Capture the cell that displays the provided text and extract its (x, y) central coordinate. 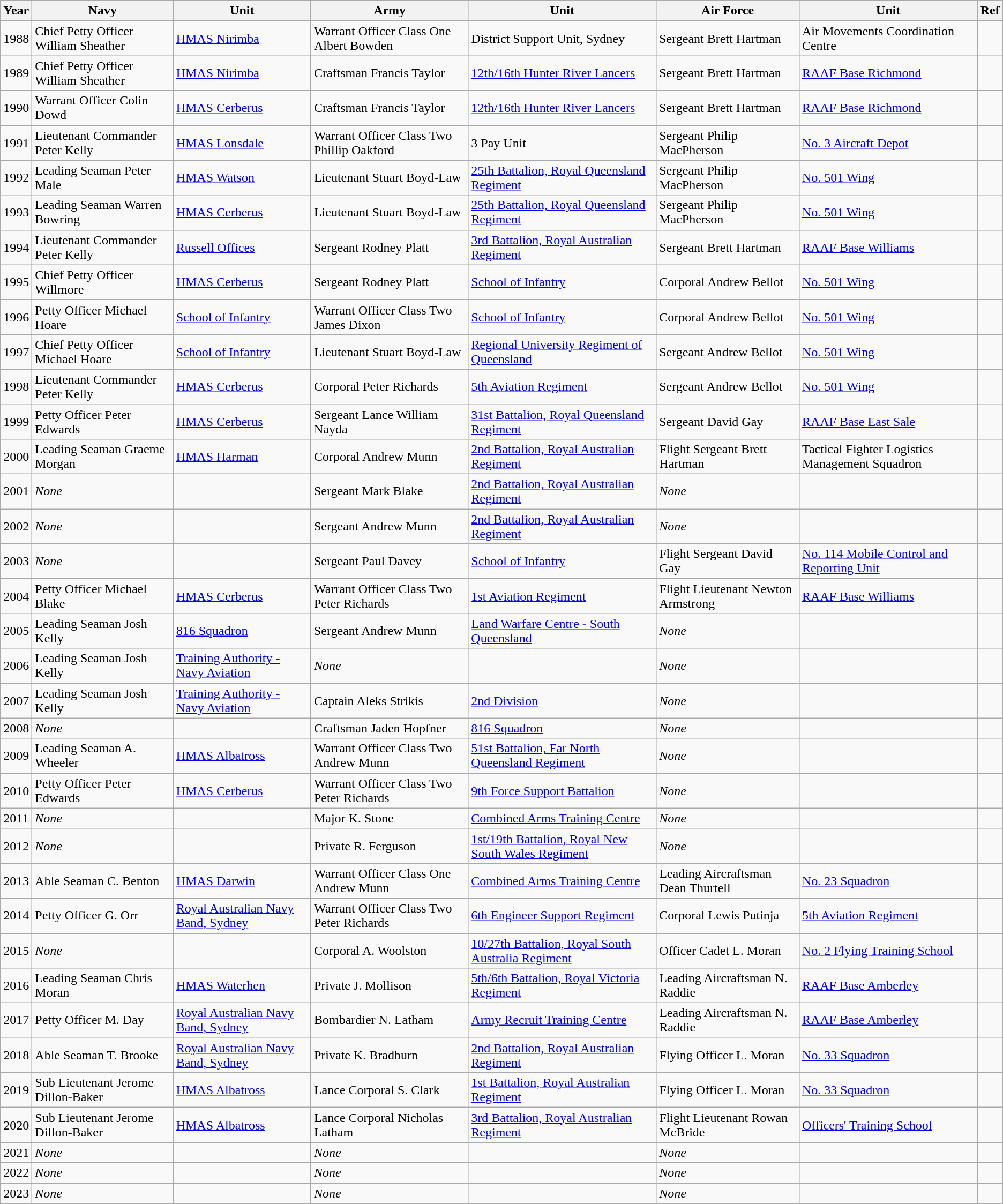
1992 (16, 178)
RAAF Base East Sale (888, 421)
Corporal Lewis Putinja (728, 915)
2020 (16, 1125)
2021 (16, 1153)
1994 (16, 248)
1999 (16, 421)
2016 (16, 986)
Petty Officer G. Orr (103, 915)
Flight Sergeant Brett Hartman (728, 457)
1997 (16, 352)
1995 (16, 282)
Lance Corporal Nicholas Latham (389, 1125)
Leading Seaman Chris Moran (103, 986)
2nd Division (563, 701)
1989 (16, 73)
Captain Aleks Strikis (389, 701)
Petty Officer Michael Blake (103, 596)
Private J. Mollison (389, 986)
2023 (16, 1193)
2002 (16, 526)
Leading Seaman Warren Bowring (103, 212)
5th/6th Battalion, Royal Victoria Regiment (563, 986)
Air Movements Coordination Centre (888, 39)
1996 (16, 317)
Tactical Fighter Logistics Management Squadron (888, 457)
Warrant Officer Class Two James Dixon (389, 317)
9th Force Support Battalion (563, 791)
HMAS Lonsdale (242, 143)
1998 (16, 387)
Sergeant Paul Davey (389, 562)
Warrant Officer Class Two Andrew Munn (389, 756)
Flight Sergeant David Gay (728, 562)
1st Battalion, Royal Australian Regiment (563, 1090)
2013 (16, 881)
Navy (103, 11)
Craftsman Jaden Hopfner (389, 728)
Corporal Andrew Munn (389, 457)
2009 (16, 756)
Chief Petty Officer Willmore (103, 282)
Leading Seaman A. Wheeler (103, 756)
No. 23 Squadron (888, 881)
Petty Officer M. Day (103, 1020)
51st Battalion, Far North Queensland Regiment (563, 756)
HMAS Watson (242, 178)
Warrant Officer Class Two Phillip Oakford (389, 143)
Regional University Regiment of Queensland (563, 352)
Corporal Peter Richards (389, 387)
Sergeant Lance William Nayda (389, 421)
Warrant Officer Class One Andrew Munn (389, 881)
2008 (16, 728)
Bombardier N. Latham (389, 1020)
Year (16, 11)
Army (389, 11)
HMAS Darwin (242, 881)
No. 2 Flying Training School (888, 951)
2005 (16, 631)
Leading Seaman Peter Male (103, 178)
2000 (16, 457)
2014 (16, 915)
3 Pay Unit (563, 143)
Able Seaman C. Benton (103, 881)
Able Seaman T. Brooke (103, 1056)
10/27th Battalion, Royal South Australia Regiment (563, 951)
2001 (16, 492)
No. 114 Mobile Control and Reporting Unit (888, 562)
2006 (16, 665)
Lance Corporal S. Clark (389, 1090)
6th Engineer Support Regiment (563, 915)
Warrant Officer Colin Dowd (103, 108)
1991 (16, 143)
District Support Unit, Sydney (563, 39)
2015 (16, 951)
Leading Seaman Graeme Morgan (103, 457)
No. 3 Aircraft Depot (888, 143)
2010 (16, 791)
Ref (990, 11)
Flight Lieutenant Rowan McBride (728, 1125)
Officers' Training School (888, 1125)
2018 (16, 1056)
HMAS Waterhen (242, 986)
1990 (16, 108)
Leading Aircraftsman Dean Thurtell (728, 881)
HMAS Harman (242, 457)
2022 (16, 1173)
2007 (16, 701)
Sergeant Mark Blake (389, 492)
2011 (16, 818)
Sergeant David Gay (728, 421)
2012 (16, 846)
2017 (16, 1020)
Corporal A. Woolston (389, 951)
31st Battalion, Royal Queensland Regiment (563, 421)
1st Aviation Regiment (563, 596)
1988 (16, 39)
Officer Cadet L. Moran (728, 951)
Land Warfare Centre - South Queensland (563, 631)
2019 (16, 1090)
Air Force (728, 11)
2003 (16, 562)
Petty Officer Michael Hoare (103, 317)
Russell Offices (242, 248)
Major K. Stone (389, 818)
2004 (16, 596)
Private K. Bradburn (389, 1056)
Warrant Officer Class One Albert Bowden (389, 39)
Flight Lieutenant Newton Armstrong (728, 596)
1993 (16, 212)
Army Recruit Training Centre (563, 1020)
1st/19th Battalion, Royal New South Wales Regiment (563, 846)
Chief Petty Officer Michael Hoare (103, 352)
Private R. Ferguson (389, 846)
